For the text-containing cell, return its midpoint in (X, Y) coordinate format. 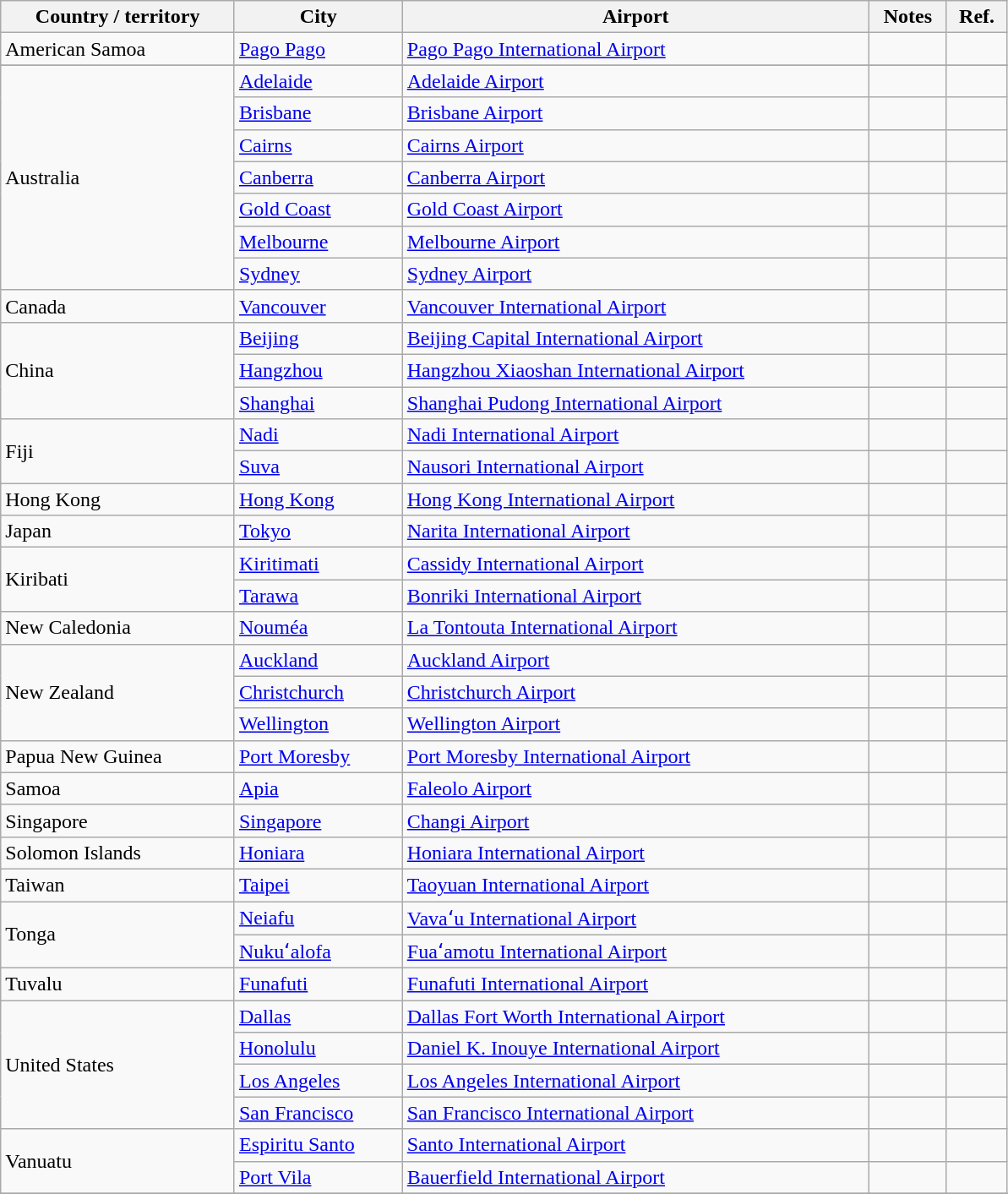
Narita International Airport (635, 532)
Cairns Airport (635, 145)
Japan (118, 532)
Bauerfield International Airport (635, 1177)
Cairns (318, 145)
Port Moresby International Airport (635, 756)
Canada (118, 306)
Wellington Airport (635, 724)
Suva (318, 467)
Auckland (318, 660)
Kiritimati (318, 564)
Espiritu Santo (318, 1145)
Daniel K. Inouye International Airport (635, 1049)
American Samoa (118, 49)
Vanuatu (118, 1161)
Fiji (118, 451)
Ref. (977, 17)
Beijing (318, 338)
Nukuʻalofa (318, 951)
China (118, 370)
Sydney (318, 274)
Tuvalu (118, 984)
Bonriki International Airport (635, 596)
Funafuti International Airport (635, 984)
Hangzhou (318, 370)
Fuaʻamotu International Airport (635, 951)
Los Angeles (318, 1081)
Dallas (318, 1017)
City (318, 17)
Airport (635, 17)
Port Moresby (318, 756)
Beijing Capital International Airport (635, 338)
Gold Coast Airport (635, 210)
Brisbane (318, 113)
Christchurch (318, 692)
Melbourne Airport (635, 242)
Wellington (318, 724)
Canberra (318, 177)
Port Vila (318, 1177)
Taipei (318, 885)
Vancouver (318, 306)
Canberra Airport (635, 177)
Solomon Islands (118, 853)
Pago Pago International Airport (635, 49)
San Francisco (318, 1113)
Honiara International Airport (635, 853)
Apia (318, 788)
Pago Pago (318, 49)
New Caledonia (118, 628)
Vavaʻu International Airport (635, 918)
Hong Kong International Airport (635, 499)
Gold Coast (318, 210)
Changi Airport (635, 821)
Kiribati (118, 580)
Nausori International Airport (635, 467)
Australia (118, 177)
Sydney Airport (635, 274)
Country / territory (118, 17)
San Francisco International Airport (635, 1113)
Tokyo (318, 532)
Christchurch Airport (635, 692)
Neiafu (318, 918)
Vancouver International Airport (635, 306)
Santo International Airport (635, 1145)
Taoyuan International Airport (635, 885)
Samoa (118, 788)
United States (118, 1065)
Tonga (118, 935)
Melbourne (318, 242)
Auckland Airport (635, 660)
Funafuti (318, 984)
Honolulu (318, 1049)
Taiwan (118, 885)
Adelaide Airport (635, 81)
Shanghai (318, 403)
Dallas Fort Worth International Airport (635, 1017)
Faleolo Airport (635, 788)
Brisbane Airport (635, 113)
Papua New Guinea (118, 756)
Notes (907, 17)
New Zealand (118, 692)
Honiara (318, 853)
Tarawa (318, 596)
Hangzhou Xiaoshan International Airport (635, 370)
Los Angeles International Airport (635, 1081)
Cassidy International Airport (635, 564)
La Tontouta International Airport (635, 628)
Nadi (318, 435)
Adelaide (318, 81)
Shanghai Pudong International Airport (635, 403)
Nouméa (318, 628)
Nadi International Airport (635, 435)
